From the cell containing the given text, extract its center point as [X, Y] coordinate. 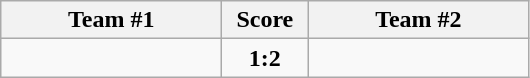
Score [265, 20]
1:2 [265, 58]
Team #2 [418, 20]
Team #1 [112, 20]
